Provide the [X, Y] coordinate of the cell's center where the given text is located.  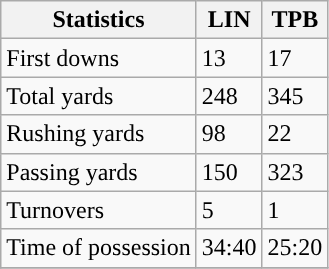
First downs [99, 58]
150 [229, 172]
LIN [229, 20]
Passing yards [99, 172]
Turnovers [99, 210]
17 [295, 58]
TPB [295, 20]
5 [229, 210]
323 [295, 172]
22 [295, 134]
98 [229, 134]
Statistics [99, 20]
25:20 [295, 248]
34:40 [229, 248]
Time of possession [99, 248]
Total yards [99, 96]
Rushing yards [99, 134]
345 [295, 96]
248 [229, 96]
1 [295, 210]
13 [229, 58]
